Provide the [X, Y] coordinate of the cell's center where the given text is located.  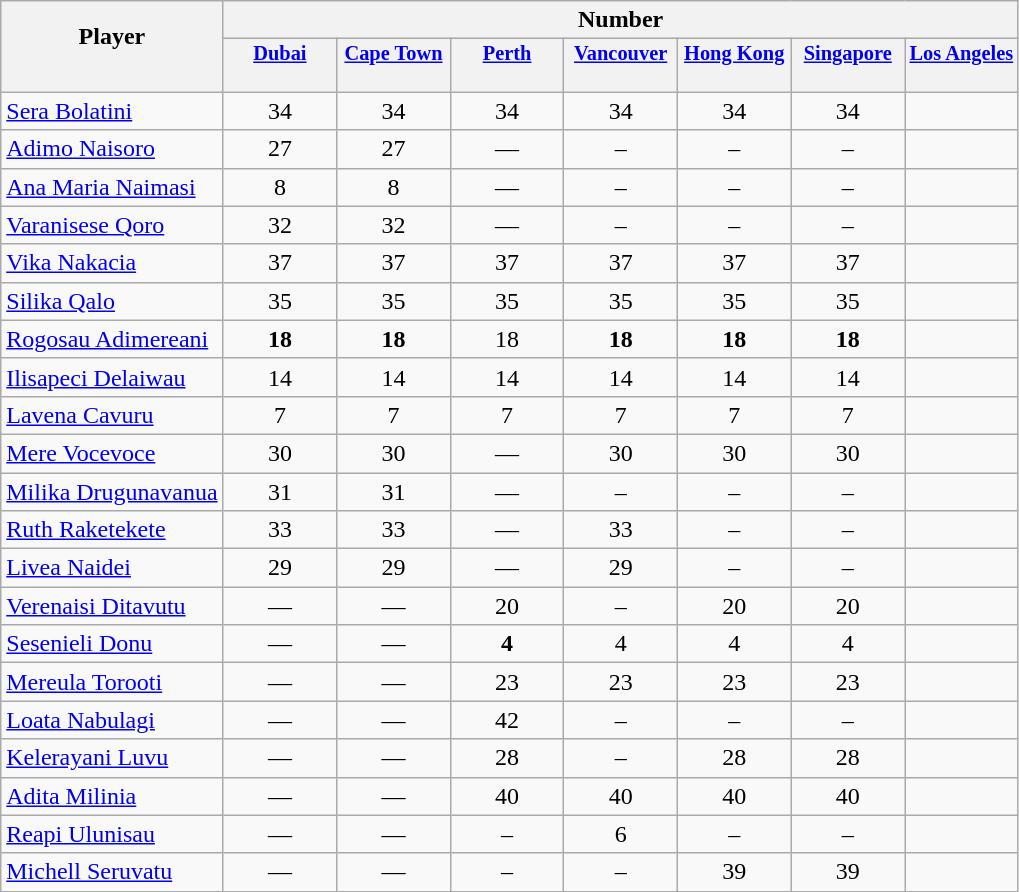
Hong Kong [734, 54]
Singapore [848, 54]
Livea Naidei [112, 568]
Michell Seruvatu [112, 872]
Kelerayani Luvu [112, 758]
Ana Maria Naimasi [112, 187]
Mere Vocevoce [112, 453]
Number [620, 20]
Cape Town [394, 54]
Sera Bolatini [112, 111]
Loata Nabulagi [112, 720]
Sesenieli Donu [112, 644]
Ilisapeci Delaiwau [112, 377]
42 [507, 720]
Varanisese Qoro [112, 225]
Dubai [280, 54]
Reapi Ulunisau [112, 834]
Player [112, 36]
Mereula Torooti [112, 682]
Verenaisi Ditavutu [112, 606]
Rogosau Adimereani [112, 339]
Vancouver [621, 54]
Silika Qalo [112, 301]
Vika Nakacia [112, 263]
Los Angeles [962, 54]
Adimo Naisoro [112, 149]
Milika Drugunavanua [112, 491]
Perth [507, 54]
6 [621, 834]
Adita Milinia [112, 796]
Ruth Raketekete [112, 530]
Lavena Cavuru [112, 415]
